Determine the (x, y) coordinate at the center of the cell enclosing the given text.  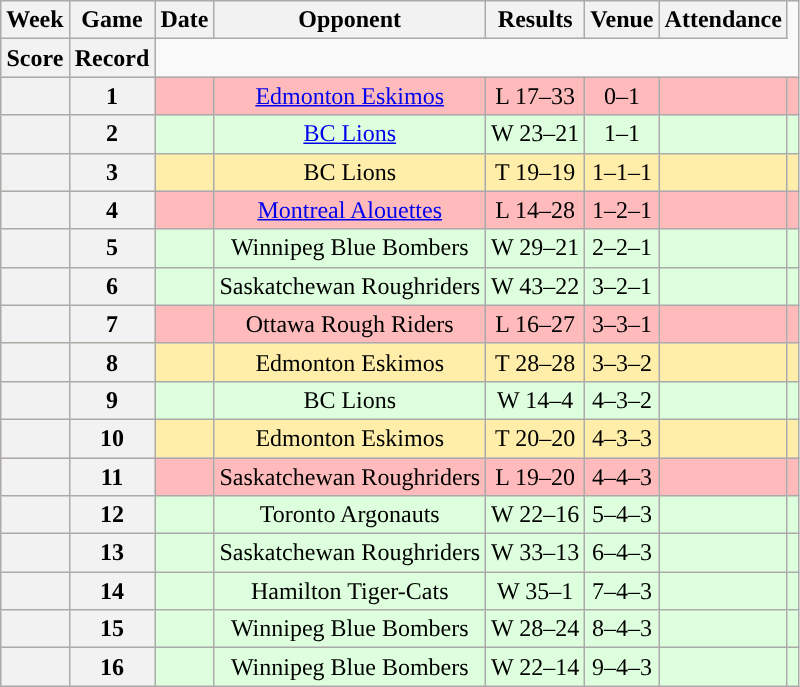
9 (112, 400)
7–4–3 (622, 591)
W 35–1 (536, 591)
9–4–3 (622, 667)
0–1 (622, 96)
3–3–1 (622, 324)
16 (112, 667)
W 29–21 (536, 248)
5–4–3 (622, 515)
W 33–13 (536, 553)
Game (112, 20)
Toronto Argonauts (350, 515)
T 20–20 (536, 438)
5 (112, 248)
3–3–2 (622, 362)
6–4–3 (622, 553)
Montreal Alouettes (350, 210)
L 14–28 (536, 210)
1 (112, 96)
11 (112, 477)
Week (35, 20)
Hamilton Tiger-Cats (350, 591)
1–2–1 (622, 210)
7 (112, 324)
3–2–1 (622, 286)
4 (112, 210)
T 19–19 (536, 172)
W 22–16 (536, 515)
W 28–24 (536, 629)
Attendance (723, 20)
Ottawa Rough Riders (350, 324)
3 (112, 172)
13 (112, 553)
Venue (622, 20)
W 43–22 (536, 286)
2–2–1 (622, 248)
W 22–14 (536, 667)
1–1–1 (622, 172)
Record (112, 58)
Opponent (350, 20)
L 16–27 (536, 324)
L 17–33 (536, 96)
4–4–3 (622, 477)
4–3–3 (622, 438)
Date (184, 20)
6 (112, 286)
1–1 (622, 134)
T 28–28 (536, 362)
12 (112, 515)
8 (112, 362)
14 (112, 591)
Results (536, 20)
8–4–3 (622, 629)
L 19–20 (536, 477)
W 14–4 (536, 400)
2 (112, 134)
15 (112, 629)
W 23–21 (536, 134)
Score (35, 58)
10 (112, 438)
4–3–2 (622, 400)
